Find where the given text appears and provide that cell's center as [X, Y] coordinate. 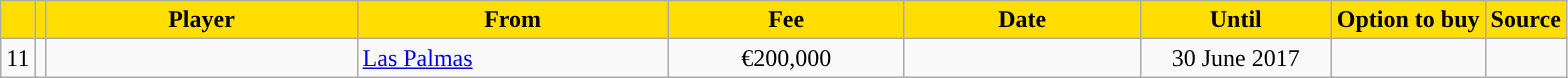
Player [202, 20]
Las Palmas [512, 58]
Fee [786, 20]
Until [1236, 20]
Date [1022, 20]
Option to buy [1408, 20]
€200,000 [786, 58]
11 [18, 58]
30 June 2017 [1236, 58]
From [512, 20]
Source [1526, 20]
